Locate the cell with the specified text and output its [x, y] center coordinate. 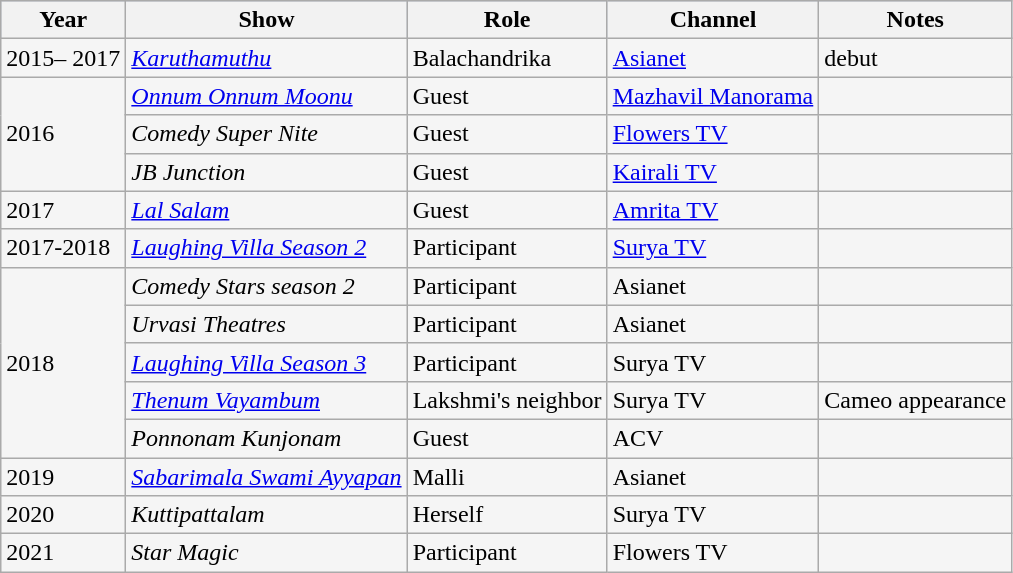
Kuttipattalam [266, 515]
2016 [64, 134]
Balachandrika [507, 58]
Role [507, 20]
Channel [713, 20]
Karuthamuthu [266, 58]
Herself [507, 515]
2018 [64, 362]
Thenum Vayambum [266, 400]
Malli [507, 477]
2017 [64, 210]
debut [916, 58]
2021 [64, 553]
2015– 2017 [64, 58]
JB Junction [266, 172]
ACV [713, 438]
Laughing Villa Season 2 [266, 248]
Amrita TV [713, 210]
Lakshmi's neighbor [507, 400]
Star Magic [266, 553]
Urvasi Theatres [266, 324]
Notes [916, 20]
Mazhavil Manorama [713, 96]
Cameo appearance [916, 400]
Comedy Super Nite [266, 134]
Sabarimala Swami Ayyapan [266, 477]
Show [266, 20]
Lal Salam [266, 210]
Comedy Stars season 2 [266, 286]
Laughing Villa Season 3 [266, 362]
2017-2018 [64, 248]
Onnum Onnum Moonu [266, 96]
Kairali TV [713, 172]
2020 [64, 515]
Ponnonam Kunjonam [266, 438]
Year [64, 20]
2019 [64, 477]
